Detect which cell encompasses the target text, then output its (X, Y) center coordinate. 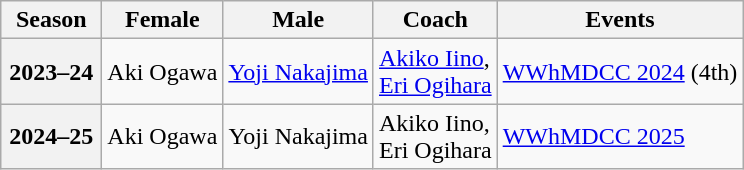
Female (162, 20)
Season (52, 20)
WWhMDCC 2025 (620, 136)
Coach (435, 20)
Male (298, 20)
2024–25 (52, 136)
Events (620, 20)
WWhMDCC 2024 (4th) (620, 72)
2023–24 (52, 72)
